Search for the cell housing the specified text and yield its (X, Y) center coordinate. 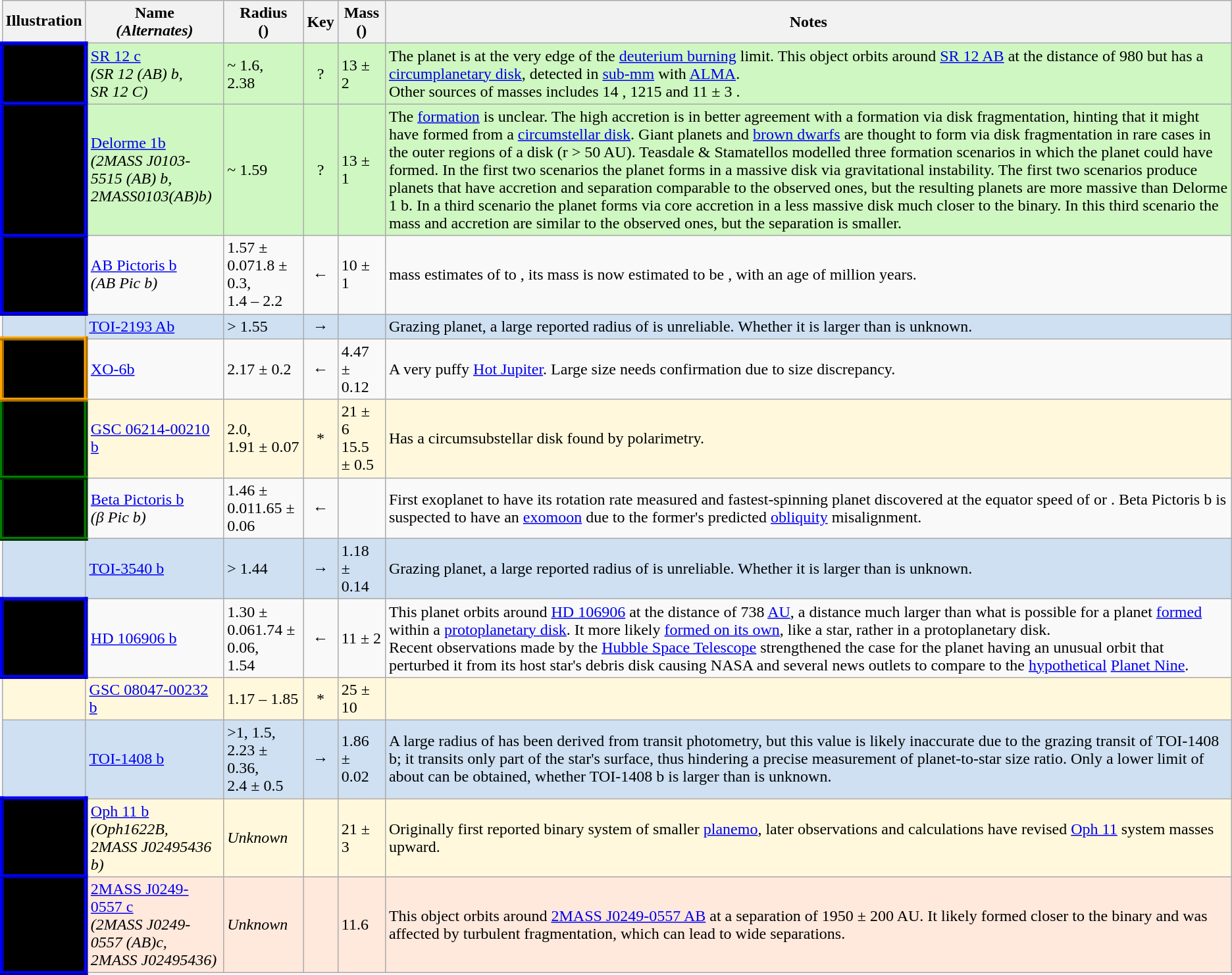
SR 12 c(SR 12 (AB) b, SR 12 C) (155, 74)
GSC 08047-00232 b (155, 699)
XO-6b (155, 369)
2MASS J0249-0557 c(2MASS J0249-0557 (AB)c, 2MASS J02495436) (155, 925)
> 1.44 (263, 568)
1.46 ± 0.011.65 ± 0.06 (263, 508)
1.30 ± 0.061.74 ± 0.06,1.54 (263, 638)
11 ± 2 (361, 638)
~ 1.6,2.38 (263, 74)
A very puffy Hot Jupiter. Large size needs confirmation due to size discrepancy. (808, 369)
TOI-1408 b (155, 759)
HD 106906 b (155, 638)
1.86 ± 0.02 (361, 759)
1.18 ± 0.14 (361, 568)
Name(Alternates) (155, 22)
11.6 (361, 925)
25 ± 10 (361, 699)
Beta Pictoris b(β Pic b) (155, 508)
1.57 ± 0.071.8 ± 0.3,1.4 – 2.2 (263, 275)
2.0, 1.91 ± 0.07 (263, 438)
1.17 – 1.85 (263, 699)
TOI-2193 Ab (155, 326)
Oph 11 b(Oph1622B, 2MASS J02495436 b) (155, 838)
~ 1.59 (263, 170)
AB Pictoris b(AB Pic b) (155, 275)
2.17 ± 0.2 (263, 369)
21 ± 6 15.5 ± 0.5 (361, 438)
Radius () (263, 22)
>1, 1.5,2.23 ± 0.36,2.4 ± 0.5 (263, 759)
Illustration (43, 22)
21 ± 3 (361, 838)
13 ± 2 (361, 74)
Originally first reported binary system of smaller planemo, later observations and calculations have revised Oph 11 system masses upward. (808, 838)
Has a circumsubstellar disk found by polarimetry. (808, 438)
Mass () (361, 22)
mass estimates of to , its mass is now estimated to be , with an age of million years. (808, 275)
4.47 ± 0.12 (361, 369)
Notes (808, 22)
Delorme 1b(2MASS J0103-5515 (AB) b, 2MASS0103(AB)b) (155, 170)
GSC 06214-00210 b (155, 438)
13 ± 1 (361, 170)
10 ± 1 (361, 275)
TOI-3540 b (155, 568)
Key (321, 22)
> 1.55 (263, 326)
